Detect which cell encompasses the target text, then output its [X, Y] center coordinate. 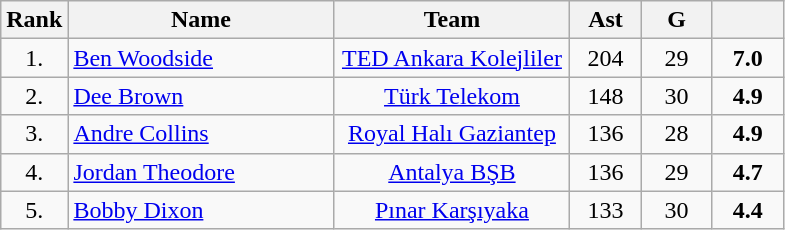
4.7 [748, 172]
4.4 [748, 210]
Rank [34, 20]
Dee Brown [201, 96]
Pınar Karşıyaka [452, 210]
204 [606, 58]
7.0 [748, 58]
Team [452, 20]
Bobby Dixon [201, 210]
148 [606, 96]
Royal Halı Gaziantep [452, 134]
Andre Collins [201, 134]
TED Ankara Kolejliler [452, 58]
4. [34, 172]
2. [34, 96]
Türk Telekom [452, 96]
3. [34, 134]
Ast [606, 20]
Ben Woodside [201, 58]
28 [676, 134]
Jordan Theodore [201, 172]
5. [34, 210]
1. [34, 58]
Antalya BŞB [452, 172]
G [676, 20]
Name [201, 20]
133 [606, 210]
